Return (X, Y) of the center of cell containing provided text 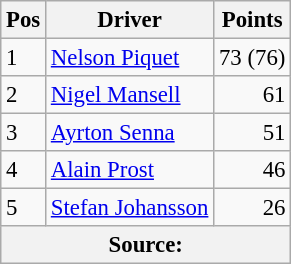
51 (252, 133)
3 (24, 133)
Points (252, 20)
26 (252, 208)
Stefan Johansson (130, 208)
73 (76) (252, 58)
61 (252, 95)
1 (24, 58)
Source: (146, 245)
Driver (130, 20)
Nelson Piquet (130, 58)
Ayrton Senna (130, 133)
Pos (24, 20)
4 (24, 170)
Nigel Mansell (130, 95)
2 (24, 95)
5 (24, 208)
Alain Prost (130, 170)
46 (252, 170)
